For the text-containing cell, return its midpoint in [X, Y] coordinate format. 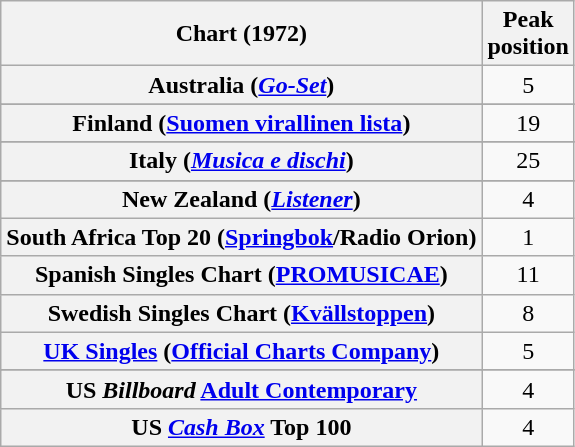
New Zealand (Listener) [242, 199]
25 [528, 161]
UK Singles (Official Charts Company) [242, 351]
8 [528, 313]
1 [528, 237]
US Billboard Adult Contemporary [242, 389]
Spanish Singles Chart (PROMUSICAE) [242, 275]
Finland (Suomen virallinen lista) [242, 123]
Australia (Go-Set) [242, 85]
19 [528, 123]
Swedish Singles Chart (Kvällstoppen) [242, 313]
Peakposition [528, 34]
Chart (1972) [242, 34]
Italy (Musica e dischi) [242, 161]
US Cash Box Top 100 [242, 427]
South Africa Top 20 (Springbok/Radio Orion) [242, 237]
11 [528, 275]
